From the cell containing the given text, extract its center point as (x, y) coordinate. 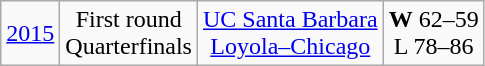
W 62–59L 78–86 (434, 34)
UC Santa BarbaraLoyola–Chicago (290, 34)
First roundQuarterfinals (129, 34)
2015 (30, 34)
